Search for the cell housing the specified text and yield its [x, y] center coordinate. 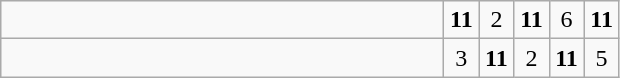
3 [462, 58]
6 [566, 20]
5 [602, 58]
